Return [x, y] of the center of cell containing provided text 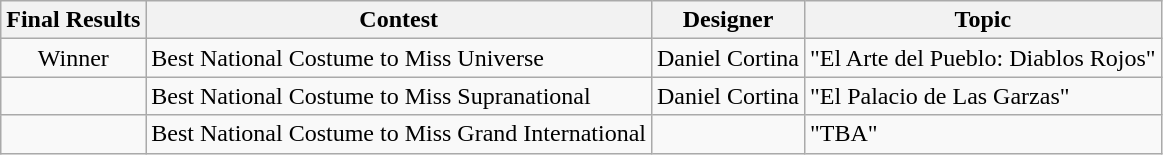
Best National Costume to Miss Universe [399, 58]
Contest [399, 20]
"TBA" [984, 134]
"El Arte del Pueblo: Diablos Rojos" [984, 58]
Best National Costume to Miss Grand International [399, 134]
"El Palacio de Las Garzas" [984, 96]
Designer [728, 20]
Final Results [74, 20]
Topic [984, 20]
Best National Costume to Miss Supranational [399, 96]
Winner [74, 58]
